Extract the [x, y] coordinate from the center of the cell holding the provided text.  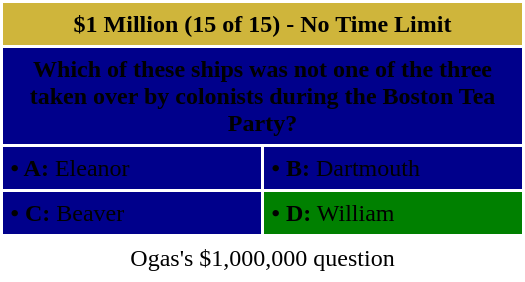
Ogas's $1,000,000 question [262, 258]
• A: Eleanor [132, 168]
• D: William [393, 213]
Which of these ships was not one of the three taken over by colonists during the Boston Tea Party? [262, 96]
• C: Beaver [132, 213]
• B: Dartmouth [393, 168]
$1 Million (15 of 15) - No Time Limit [262, 24]
